Detect which cell encompasses the target text, then output its [X, Y] center coordinate. 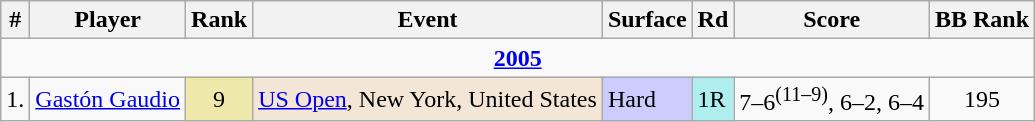
Surface [647, 20]
US Open, New York, United States [428, 100]
9 [220, 100]
Rd [713, 20]
Hard [647, 100]
Player [108, 20]
Rank [220, 20]
1R [713, 100]
# [16, 20]
2005 [518, 58]
7–6(11–9), 6–2, 6–4 [832, 100]
195 [982, 100]
Event [428, 20]
1. [16, 100]
Gastón Gaudio [108, 100]
Score [832, 20]
BB Rank [982, 20]
